Extract the [x, y] coordinate from the center of the cell holding the provided text.  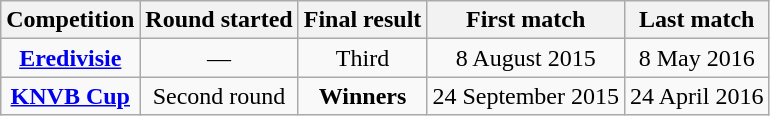
Eredivisie [70, 58]
8 August 2015 [526, 58]
8 May 2016 [697, 58]
Final result [362, 20]
Second round [219, 96]
Round started [219, 20]
KNVB Cup [70, 96]
Winners [362, 96]
Third [362, 58]
— [219, 58]
Competition [70, 20]
24 April 2016 [697, 96]
Last match [697, 20]
First match [526, 20]
24 September 2015 [526, 96]
